Output the (x, y) coordinate of the center of the cell containing the given text.  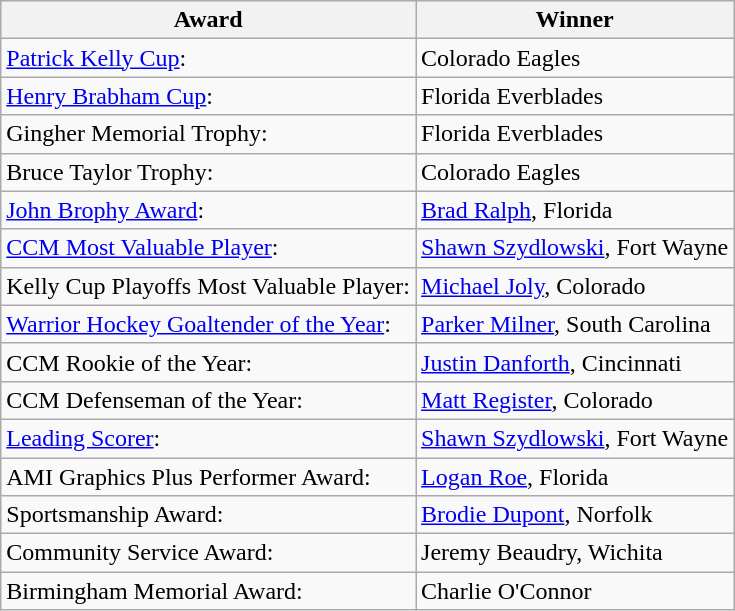
Michael Joly, Colorado (575, 286)
CCM Rookie of the Year: (208, 362)
Winner (575, 20)
Matt Register, Colorado (575, 400)
Gingher Memorial Trophy: (208, 134)
CCM Defenseman of the Year: (208, 400)
Henry Brabham Cup: (208, 96)
Charlie O'Connor (575, 591)
Sportsmanship Award: (208, 515)
Jeremy Beaudry, Wichita (575, 553)
Brodie Dupont, Norfolk (575, 515)
Brad Ralph, Florida (575, 210)
Logan Roe, Florida (575, 477)
Justin Danforth, Cincinnati (575, 362)
Award (208, 20)
AMI Graphics Plus Performer Award: (208, 477)
Bruce Taylor Trophy: (208, 172)
Parker Milner, South Carolina (575, 324)
Leading Scorer: (208, 438)
CCM Most Valuable Player: (208, 248)
Birmingham Memorial Award: (208, 591)
Patrick Kelly Cup: (208, 58)
Community Service Award: (208, 553)
Warrior Hockey Goaltender of the Year: (208, 324)
Kelly Cup Playoffs Most Valuable Player: (208, 286)
John Brophy Award: (208, 210)
